Provide the [X, Y] coordinate of the cell's center where the given text is located.  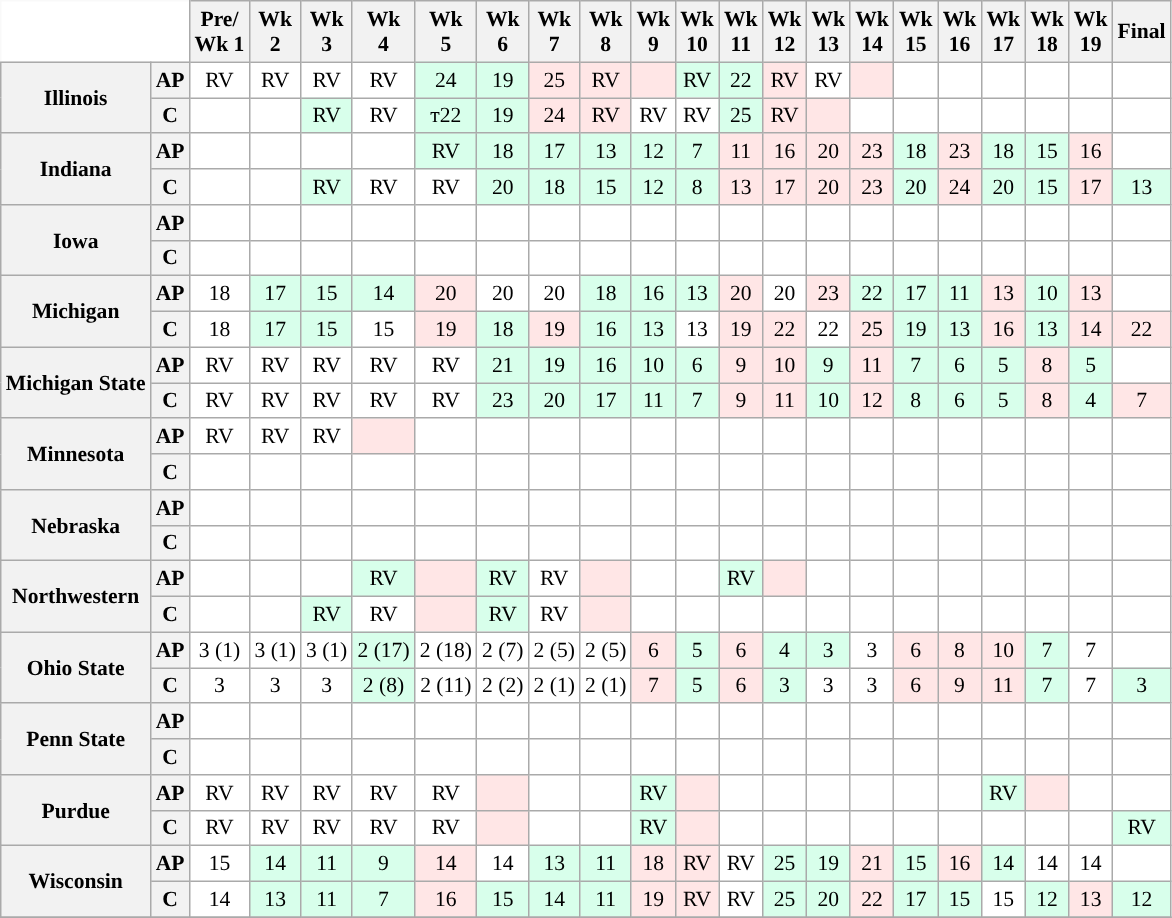
Wk8 [606, 32]
Wk16 [960, 32]
2 (18) [446, 650]
2 (2) [502, 686]
Wk2 [274, 32]
Minnesota [76, 454]
Wk17 [1003, 32]
Penn State [76, 740]
Wk13 [828, 32]
Michigan State [76, 382]
т22 [446, 116]
Wk11 [741, 32]
Purdue [76, 810]
Indiana [76, 170]
Wk14 [872, 32]
Wk6 [502, 32]
2 (8) [383, 686]
Wk5 [446, 32]
Iowa [76, 240]
2 (7) [502, 650]
Wk7 [554, 32]
Nebraska [76, 526]
Wk12 [785, 32]
Wk3 [326, 32]
Northwestern [76, 596]
Illinois [76, 98]
2 (17) [383, 650]
Wisconsin [76, 882]
Wk9 [653, 32]
Wk19 [1091, 32]
Wk4 [383, 32]
Wk10 [697, 32]
Pre/Wk 1 [219, 32]
Wk18 [1047, 32]
2 (11) [446, 686]
Wk15 [916, 32]
Michigan [76, 312]
Ohio State [76, 668]
Final [1142, 32]
